Provide the [x, y] coordinate of the cell's center where the given text is located.  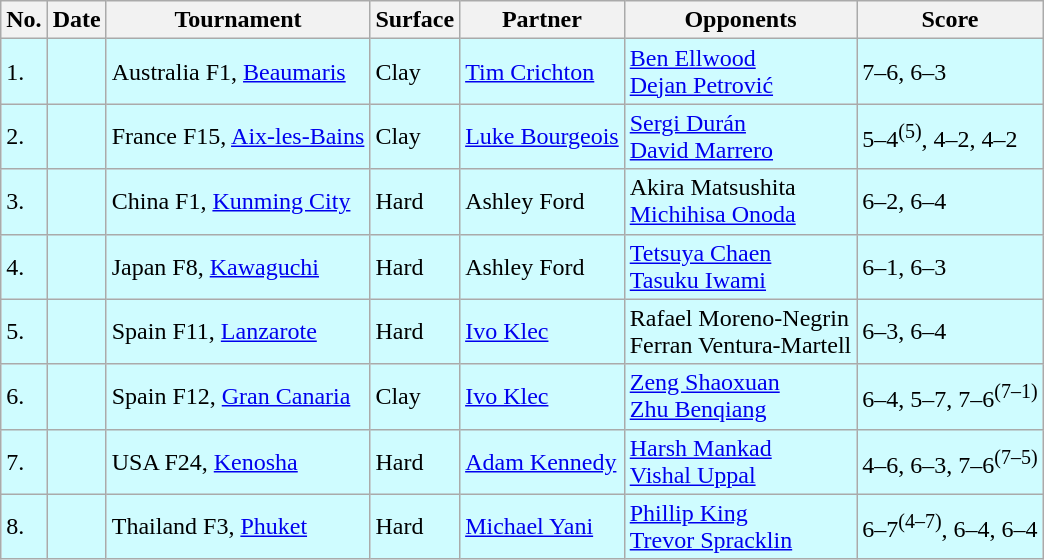
4–6, 6–3, 7–6(7–5) [950, 462]
6–2, 6–4 [950, 202]
Rafael Moreno-Negrin Ferran Ventura-Martell [740, 332]
7–6, 6–3 [950, 72]
5–4(5), 4–2, 4–2 [950, 136]
Zeng Shaoxuan Zhu Benqiang [740, 396]
1. [24, 72]
Score [950, 20]
Tournament [238, 20]
Adam Kennedy [542, 462]
Partner [542, 20]
3. [24, 202]
5. [24, 332]
6–4, 5–7, 7–6(7–1) [950, 396]
Spain F11, Lanzarote [238, 332]
Harsh Mankad Vishal Uppal [740, 462]
France F15, Aix-les-Bains [238, 136]
Sergi Durán David Marrero [740, 136]
China F1, Kunming City [238, 202]
Australia F1, Beaumaris [238, 72]
7. [24, 462]
2. [24, 136]
Phillip King Trevor Spracklin [740, 526]
Ben Ellwood Dejan Petrović [740, 72]
Michael Yani [542, 526]
Tetsuya Chaen Tasuku Iwami [740, 266]
4. [24, 266]
Tim Crichton [542, 72]
USA F24, Kenosha [238, 462]
8. [24, 526]
Surface [415, 20]
Thailand F3, Phuket [238, 526]
6. [24, 396]
Luke Bourgeois [542, 136]
Spain F12, Gran Canaria [238, 396]
6–3, 6–4 [950, 332]
Opponents [740, 20]
No. [24, 20]
Japan F8, Kawaguchi [238, 266]
6–1, 6–3 [950, 266]
Akira Matsushita Michihisa Onoda [740, 202]
6–7(4–7), 6–4, 6–4 [950, 526]
Date [76, 20]
